Scan for the cell matching the given text and deliver its [X, Y] coordinate at center. 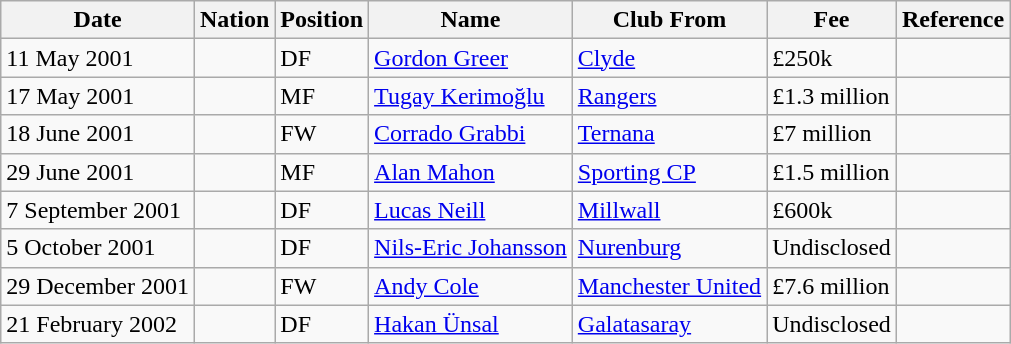
Hakan Ünsal [471, 324]
Nation [234, 20]
Club From [669, 20]
Rangers [669, 96]
£1.5 million [832, 172]
Nils-Eric Johansson [471, 248]
Sporting CP [669, 172]
Fee [832, 20]
Clyde [669, 58]
5 October 2001 [98, 248]
11 May 2001 [98, 58]
£7 million [832, 134]
£600k [832, 210]
21 February 2002 [98, 324]
Lucas Neill [471, 210]
Manchester United [669, 286]
Name [471, 20]
29 December 2001 [98, 286]
Nurenburg [669, 248]
Tugay Kerimoğlu [471, 96]
£250k [832, 58]
Andy Cole [471, 286]
Reference [952, 20]
Ternana [669, 134]
17 May 2001 [98, 96]
Galatasaray [669, 324]
Gordon Greer [471, 58]
£7.6 million [832, 286]
Date [98, 20]
£1.3 million [832, 96]
Position [322, 20]
7 September 2001 [98, 210]
Corrado Grabbi [471, 134]
18 June 2001 [98, 134]
Alan Mahon [471, 172]
Millwall [669, 210]
29 June 2001 [98, 172]
